Identify which cell holds the provided text, then report its (x, y) central coordinate. 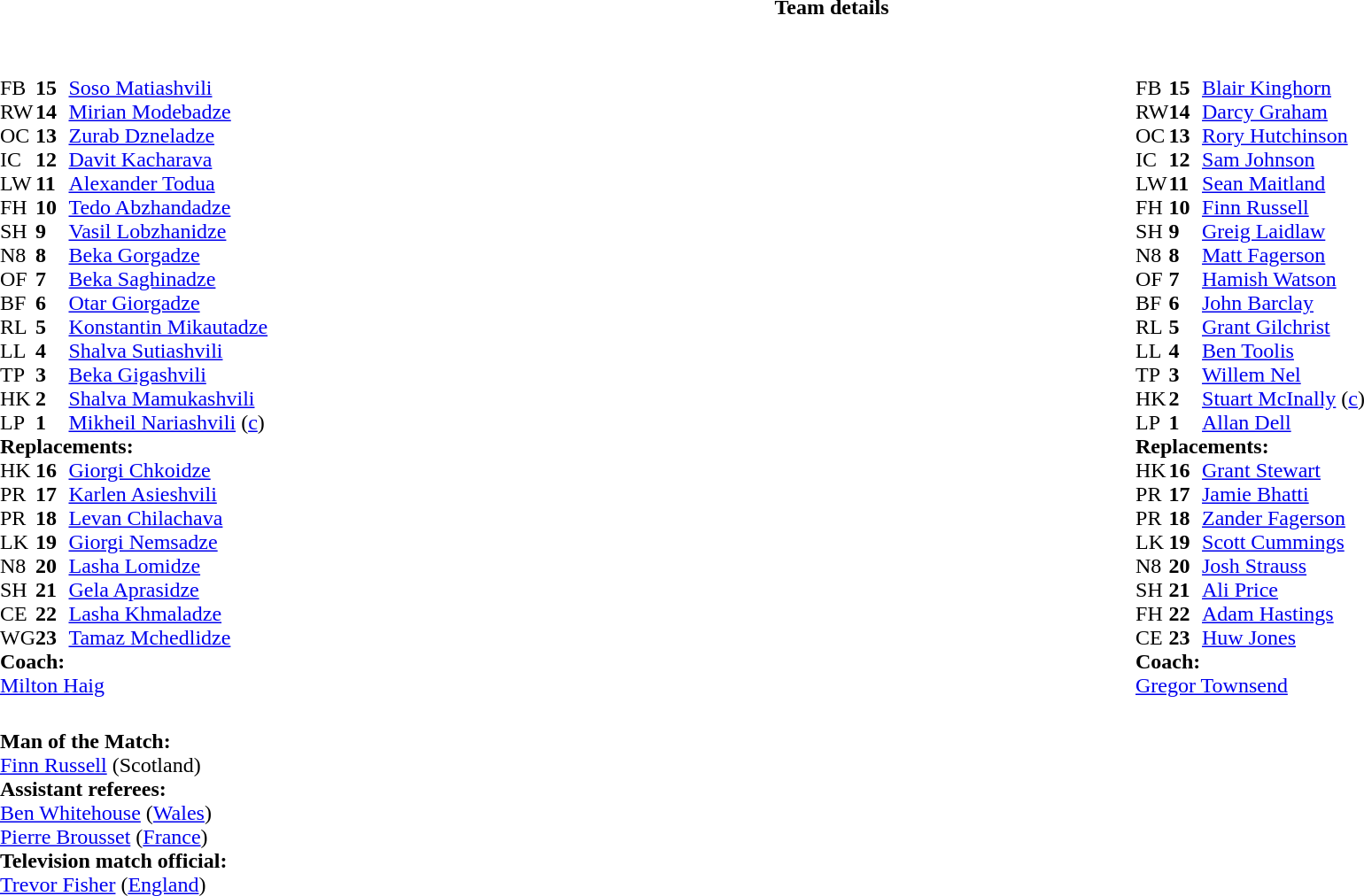
Giorgi Nemsadze (168, 542)
Mirian Modebadze (168, 112)
Vasil Lobzhanidze (168, 232)
Milton Haig (134, 685)
Otar Giorgadze (168, 303)
Levan Chilachava (168, 519)
Soso Matiashvili (168, 89)
Gela Aprasidze (168, 590)
Mikheil Nariashvili (c) (168, 423)
Lasha Lomidze (168, 567)
Giorgi Chkoidze (168, 471)
Davit Kacharava (168, 159)
Beka Gigashvili (168, 375)
Zurab Dzneladze (168, 136)
Karlen Asieshvili (168, 494)
Replacements: (134, 446)
Coach: (134, 662)
Beka Gorgadze (168, 255)
Beka Saghinadze (168, 280)
WG (18, 637)
Shalva Mamukashvili (168, 398)
Tamaz Mchedlidze (168, 637)
Konstantin Mikautadze (168, 328)
Lasha Khmaladze (168, 614)
Tedo Abzhandadze (168, 207)
Alexander Todua (168, 184)
Shalva Sutiashvili (168, 351)
